Provide the [X, Y] coordinate of the cell's center where the given text is located.  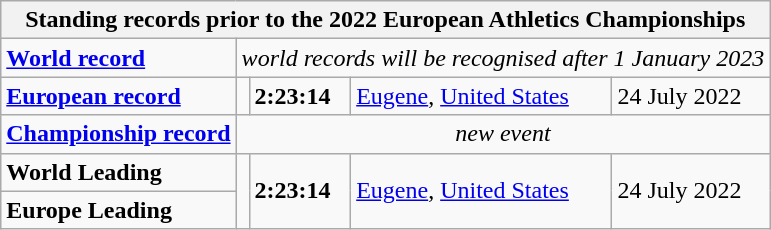
Standing records prior to the 2022 European Athletics Championships [386, 20]
World Leading [118, 172]
European record [118, 96]
World record [118, 58]
Europe Leading [118, 210]
new event [503, 134]
Championship record [118, 134]
world records will be recognised after 1 January 2023 [503, 58]
